Detect which cell encompasses the target text, then output its [x, y] center coordinate. 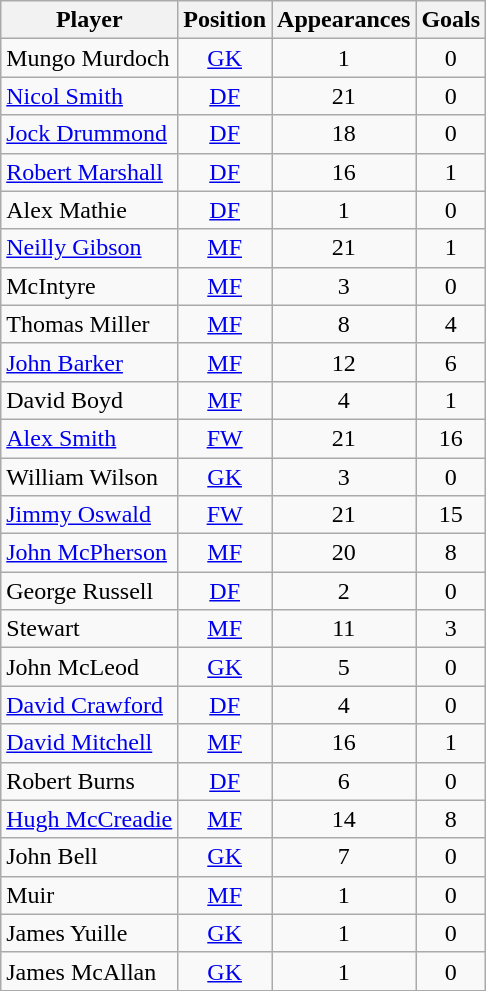
George Russell [90, 591]
Thomas Miller [90, 324]
2 [344, 591]
11 [344, 629]
18 [344, 134]
James McAllan [90, 971]
John Bell [90, 857]
John McLeod [90, 667]
Goals [451, 20]
Position [225, 20]
Neilly Gibson [90, 248]
David Crawford [90, 705]
Robert Marshall [90, 172]
David Mitchell [90, 743]
John McPherson [90, 553]
20 [344, 553]
Player [90, 20]
Jimmy Oswald [90, 515]
Robert Burns [90, 781]
Alex Mathie [90, 210]
John Barker [90, 362]
Appearances [344, 20]
14 [344, 819]
7 [344, 857]
Mungo Murdoch [90, 58]
Jock Drummond [90, 134]
William Wilson [90, 477]
15 [451, 515]
David Boyd [90, 400]
James Yuille [90, 933]
Stewart [90, 629]
12 [344, 362]
5 [344, 667]
Hugh McCreadie [90, 819]
Alex Smith [90, 438]
Muir [90, 895]
Nicol Smith [90, 96]
McIntyre [90, 286]
